Identify which cell holds the provided text, then report its (X, Y) central coordinate. 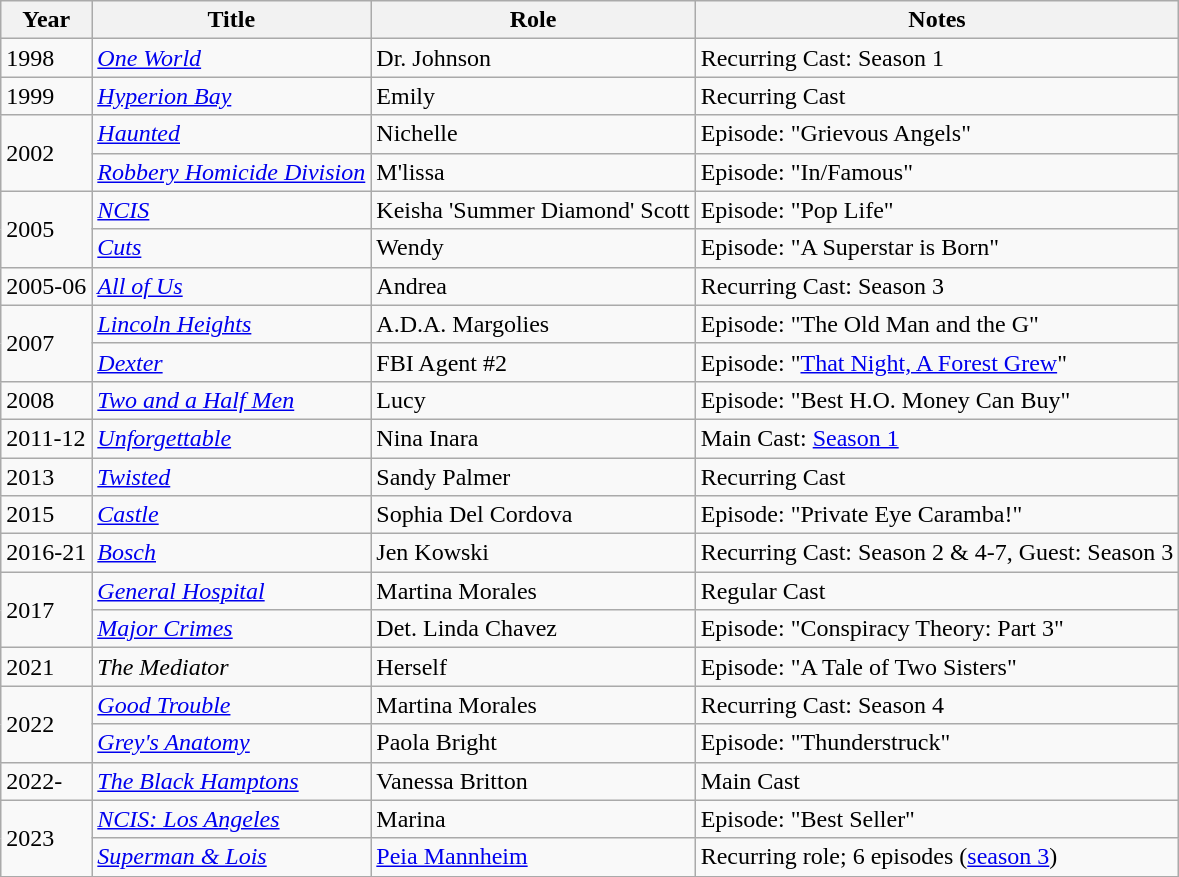
Haunted (232, 134)
2005-06 (46, 286)
Hyperion Bay (232, 96)
All of Us (232, 286)
Unforgettable (232, 438)
A.D.A. Margolies (533, 324)
Episode: "Thunderstruck" (937, 743)
Jen Kowski (533, 553)
Episode: "Conspiracy Theory: Part 3" (937, 629)
Episode: "Private Eye Caramba!" (937, 515)
Regular Cast (937, 591)
Episode: "A Superstar is Born" (937, 248)
2022 (46, 724)
Herself (533, 667)
NCIS: Los Angeles (232, 819)
Nina Inara (533, 438)
Recurring Cast: Season 4 (937, 705)
Major Crimes (232, 629)
Episode: "Best H.O. Money Can Buy" (937, 400)
Episode: "The Old Man and the G" (937, 324)
Main Cast: Season 1 (937, 438)
Nichelle (533, 134)
Sophia Del Cordova (533, 515)
Cuts (232, 248)
Recurring Cast: Season 2 & 4-7, Guest: Season 3 (937, 553)
Bosch (232, 553)
Lincoln Heights (232, 324)
1999 (46, 96)
Keisha 'Summer Diamond' Scott (533, 210)
Recurring role; 6 episodes (season 3) (937, 857)
Episode: "Pop Life" (937, 210)
FBI Agent #2 (533, 362)
General Hospital (232, 591)
Main Cast (937, 781)
Notes (937, 20)
2008 (46, 400)
Robbery Homicide Division (232, 172)
Recurring Cast: Season 3 (937, 286)
Episode: "That Night, A Forest Grew" (937, 362)
2013 (46, 477)
Dr. Johnson (533, 58)
Role (533, 20)
2022- (46, 781)
Recurring Cast: Season 1 (937, 58)
Det. Linda Chavez (533, 629)
Peia Mannheim (533, 857)
Lucy (533, 400)
Episode: "Best Seller" (937, 819)
One World (232, 58)
M'lissa (533, 172)
Twisted (232, 477)
2021 (46, 667)
2002 (46, 153)
NCIS (232, 210)
Episode: "A Tale of Two Sisters" (937, 667)
2016-21 (46, 553)
Title (232, 20)
Episode: "Grievous Angels" (937, 134)
The Mediator (232, 667)
Andrea (533, 286)
2005 (46, 229)
Marina (533, 819)
Episode: "In/Famous" (937, 172)
Superman & Lois (232, 857)
The Black Hamptons (232, 781)
2023 (46, 838)
Emily (533, 96)
Dexter (232, 362)
Sandy Palmer (533, 477)
Wendy (533, 248)
2017 (46, 610)
1998 (46, 58)
2015 (46, 515)
Year (46, 20)
Paola Bright (533, 743)
Two and a Half Men (232, 400)
Grey's Anatomy (232, 743)
Vanessa Britton (533, 781)
Castle (232, 515)
2007 (46, 343)
Good Trouble (232, 705)
2011-12 (46, 438)
